Capture the cell that displays the provided text and extract its (X, Y) central coordinate. 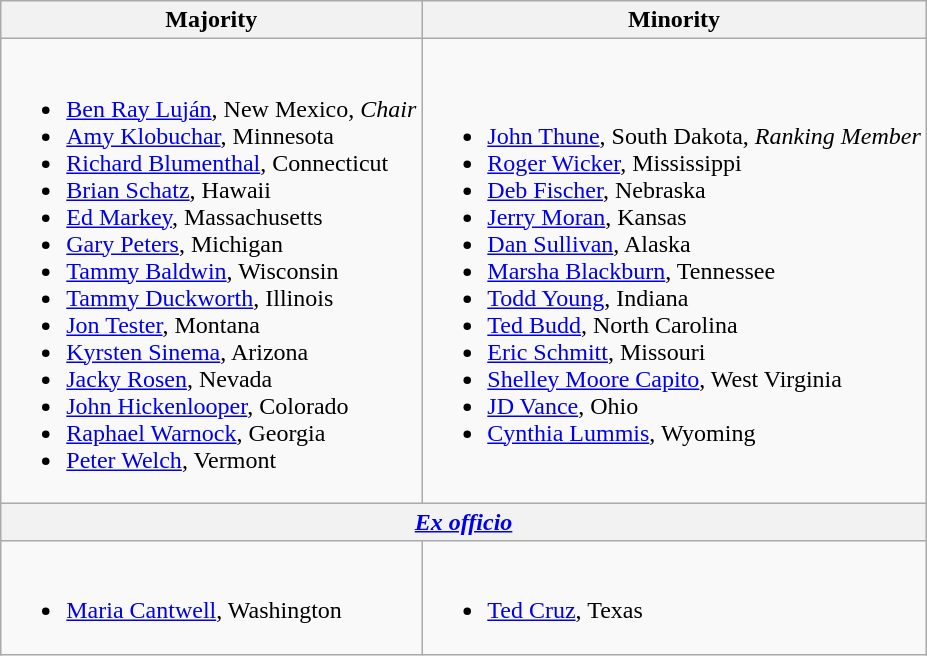
Majority (212, 20)
Maria Cantwell, Washington (212, 598)
Minority (674, 20)
Ted Cruz, Texas (674, 598)
Ex officio (464, 522)
